Return the (x, y) coordinate for the center point of the cell that contains the specified text.  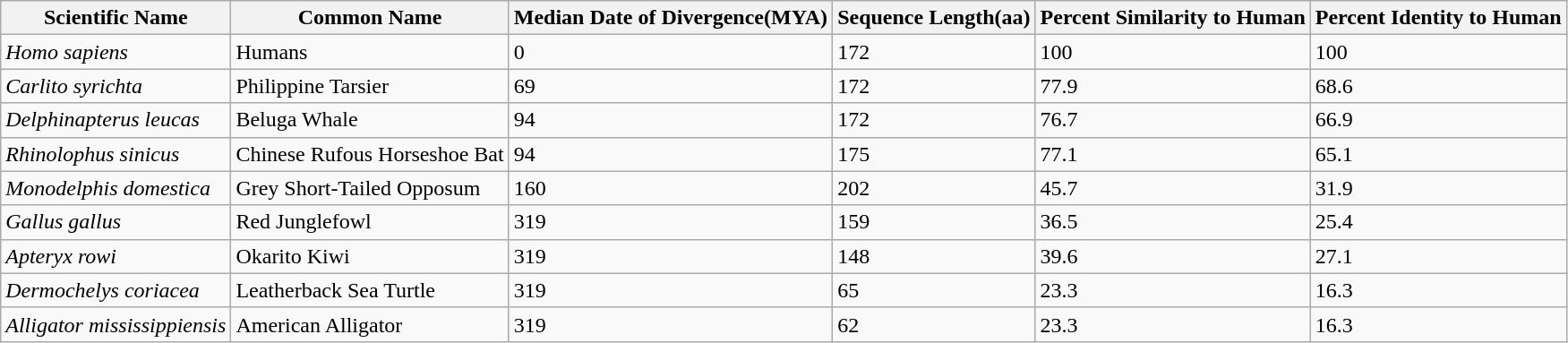
0 (670, 52)
27.1 (1438, 256)
65 (934, 290)
Grey Short-Tailed Opposum (370, 188)
Carlito syrichta (116, 86)
Percent Similarity to Human (1173, 18)
Gallus gallus (116, 222)
69 (670, 86)
Okarito Kiwi (370, 256)
66.9 (1438, 120)
Homo sapiens (116, 52)
Beluga Whale (370, 120)
202 (934, 188)
Delphinapterus leucas (116, 120)
Dermochelys coriacea (116, 290)
36.5 (1173, 222)
31.9 (1438, 188)
Sequence Length(aa) (934, 18)
68.6 (1438, 86)
160 (670, 188)
Apteryx rowi (116, 256)
Percent Identity to Human (1438, 18)
Chinese Rufous Horseshoe Bat (370, 154)
American Alligator (370, 324)
Humans (370, 52)
Red Junglefowl (370, 222)
Rhinolophus sinicus (116, 154)
148 (934, 256)
Leatherback Sea Turtle (370, 290)
Scientific Name (116, 18)
175 (934, 154)
77.9 (1173, 86)
45.7 (1173, 188)
77.1 (1173, 154)
25.4 (1438, 222)
Alligator mississippiensis (116, 324)
39.6 (1173, 256)
Monodelphis domestica (116, 188)
62 (934, 324)
76.7 (1173, 120)
65.1 (1438, 154)
Philippine Tarsier (370, 86)
159 (934, 222)
Common Name (370, 18)
Median Date of Divergence(MYA) (670, 18)
